Extract the (X, Y) coordinate from the center of the cell holding the provided text.  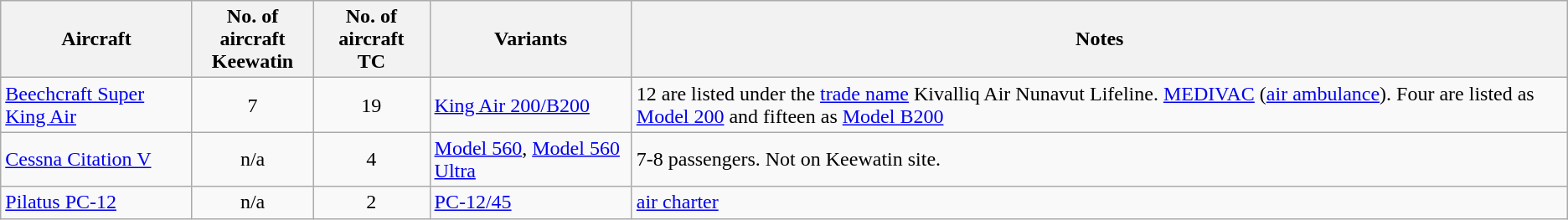
Beechcraft Super King Air (97, 105)
King Air 200/B200 (531, 105)
4 (372, 159)
Cessna Citation V (97, 159)
Aircraft (97, 39)
Variants (531, 39)
7 (252, 105)
2 (372, 202)
No. of aircraftKeewatin (252, 39)
air charter (1099, 202)
Pilatus PC-12 (97, 202)
12 are listed under the trade name Kivalliq Air Nunavut Lifeline. MEDIVAC (air ambulance). Four are listed as Model 200 and fifteen as Model B200 (1099, 105)
PC-12/45 (531, 202)
Model 560, Model 560 Ultra (531, 159)
Notes (1099, 39)
7-8 passengers. Not on Keewatin site. (1099, 159)
No. of aircraftTC (372, 39)
19 (372, 105)
